Capture the cell that displays the provided text and extract its (x, y) central coordinate. 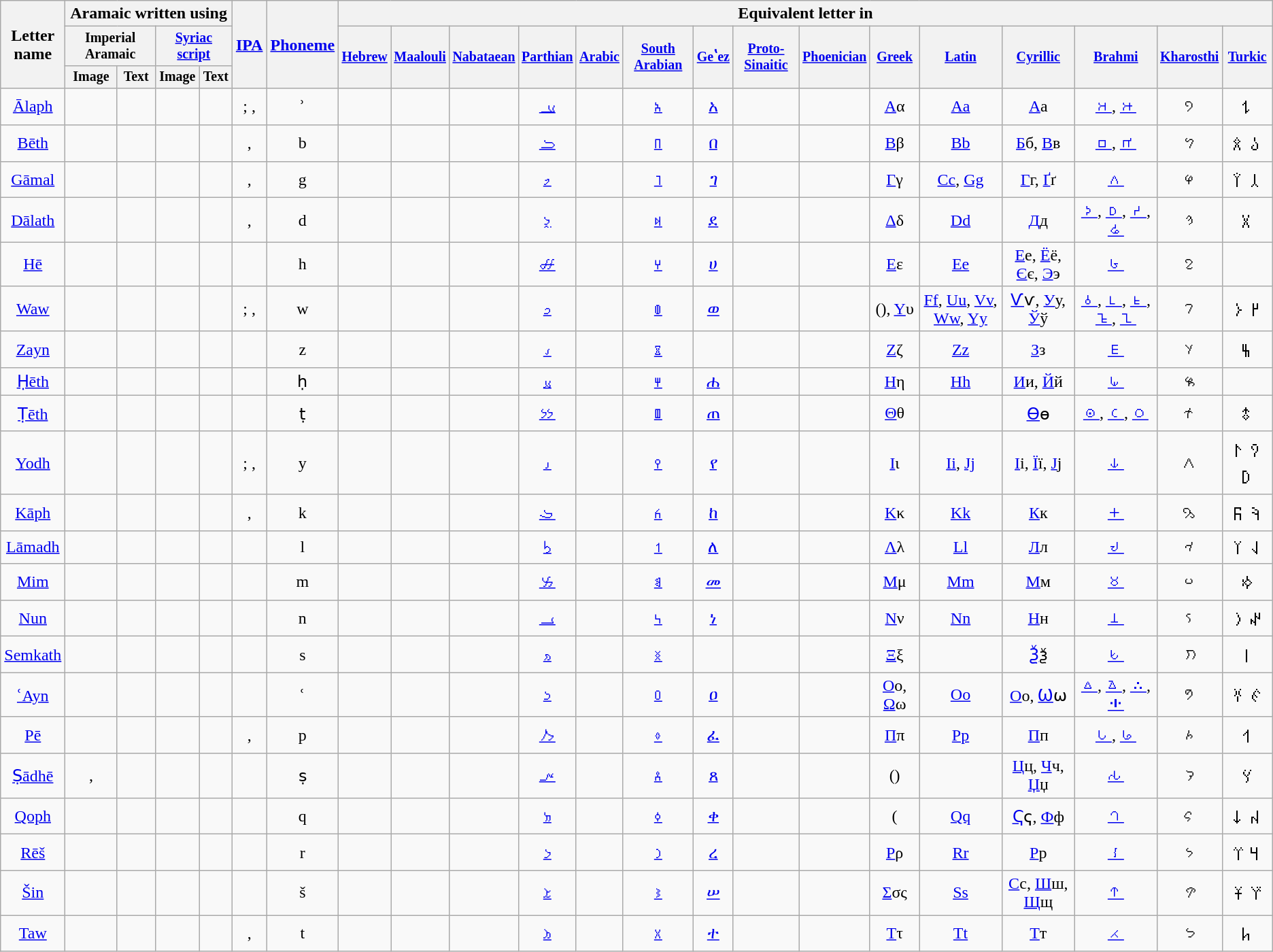
ʿAyn (33, 695)
Proto-Sinaitic (766, 57)
𐨤 (1189, 735)
Cc, Gg (960, 180)
Greek (895, 57)
Šin (33, 894)
𐭑 (547, 775)
h (303, 264)
Ιι (895, 462)
g (303, 180)
Ββ (895, 143)
ወ (713, 309)
𐩴 (658, 180)
Ее, Ёё, Єє, Ээ (1038, 264)
𑀢 (1115, 934)
𐰽 (1247, 775)
Hh (960, 381)
𑀏, 𑀐, 𑀇, 𑀈 (1115, 695)
z (303, 350)
Gāmal (33, 180)
ነ (713, 618)
Mm (960, 581)
Νν (895, 618)
Cyrillic (1038, 57)
r (303, 853)
𐩰 (658, 735)
Аа (1038, 107)
𑀳 (1115, 264)
መ (713, 581)
b (303, 143)
𑀓 (1115, 513)
Λλ (895, 547)
𐰤 𐰣 (1247, 618)
Rr (960, 853)
𐨒 (1189, 180)
𐩩 (658, 934)
ከ (713, 513)
Ξξ (895, 655)
𐭕 (547, 934)
Ṭēth (33, 413)
𐩯 (658, 655)
𐰚 𐰜 (1247, 513)
ḥ (303, 381)
Waw (33, 309)
ገ (713, 180)
Σσς (895, 894)
Θθ (895, 413)
( (895, 816)
𐭄 (547, 264)
𐨑 (1189, 816)
Цц, Чч, Џџ (1038, 775)
k (303, 513)
𑀮 (1115, 547)
Arabic (599, 57)
𐭒 (547, 816)
Ff, Uu, Vv, Ww, Yy (960, 309)
𑀬 (1115, 462)
Оо, Ѡѡ (1038, 695)
Лл (1038, 547)
Ππ (895, 735)
𐨐 (1189, 513)
𐰘 𐰃 𐰖 (1247, 462)
Οο, Ωω (895, 695)
𐭀 (547, 107)
Nabataean (484, 57)
𐰏 𐰍 (1247, 695)
Brahmi (1115, 57)
አ (713, 107)
𐭍 (547, 618)
በ (713, 143)
n (303, 618)
ለ (713, 547)
𐩷 (658, 413)
𐩲 (658, 695)
Нн (1038, 618)
𐨩 (1189, 462)
𐭁 (547, 143)
Ρρ (895, 853)
Ѯѯ (1038, 655)
𐰓 (1247, 220)
s (303, 655)
Бб, Вв (1038, 143)
Kk (960, 513)
𐱂 𐱁 (1247, 894)
𐭏 (547, 695)
South Arabian (658, 57)
Syriac script (193, 46)
Pē (33, 735)
Κκ (895, 513)
ṣ (303, 775)
𐰉 𐰋 (1247, 143)
𐨟 (1189, 934)
ጸ (713, 775)
𐩣 (658, 581)
m (303, 581)
Δδ (895, 220)
𐩥 (658, 309)
Кк (1038, 513)
𑀱 (1115, 655)
Bb (960, 143)
Aa (960, 107)
Ṣādhē (33, 775)
Nn (960, 618)
𐭎 (547, 655)
Ζζ (895, 350)
𐨗 (1189, 350)
𐨓 (1189, 381)
𐩱 (658, 107)
𐨀 (1189, 107)
Equivalent letter in (806, 14)
Εε (895, 264)
𐨠 (1189, 413)
Ѵѵ, Уу, Ўў (1038, 309)
Yodh (33, 462)
Dālath (33, 220)
Semkath (33, 655)
Latin (960, 57)
Mim (33, 581)
𐩠 (658, 264)
() (895, 775)
𐱅 (1247, 934)
l (303, 547)
ተ (713, 934)
Зз (1038, 350)
𐰢 (1247, 581)
𐩢 (658, 381)
𐰁 (1247, 107)
ʿ (303, 695)
Maalouli (420, 57)
ʾ (303, 107)
Γγ (895, 180)
Ττ (895, 934)
𐰲 𐰱 (1247, 180)
𐨱 (1189, 264)
ፈ (713, 735)
𐨪 (1189, 853)
𐩸 (658, 350)
Ḥēth (33, 381)
𐭌 (547, 581)
𐨀𐨅 (1189, 695)
𐭉 (547, 462)
Дд (1038, 220)
𑀭 (1115, 853)
Taw (33, 934)
Гг, Ґґ (1038, 180)
𑀰 (1115, 894)
𐩡 (658, 547)
𑀣, 𑀝, 𑀞 (1115, 413)
Phoneme (303, 45)
𐩦 (658, 894)
𐨣 (1189, 618)
𐭃 (547, 220)
Aramaic written using (149, 14)
Ѳѳ (1038, 413)
Іі, Її, Јј (1038, 462)
𐰞 𐰠 (1247, 547)
Ҁҁ, Фф (1038, 816)
𐰈 𐰆 (1247, 309)
Turkic (1247, 57)
𐭅 (547, 309)
Imperial Aramaic (110, 46)
𐭂 (547, 180)
የ (713, 462)
w (303, 309)
𐨢 (1189, 220)
𐩧 (658, 853)
Ālaph (33, 107)
Μμ (895, 581)
𐨫 (1189, 547)
𑀔 (1115, 816)
𐰯 (1247, 735)
Zayn (33, 350)
𐨮 (1189, 894)
𐭆 (547, 350)
Тт (1038, 934)
Bēth (33, 143)
Qq (960, 816)
𑀤, 𑀥, 𑀟, 𑀠 (1115, 220)
Parthian (547, 57)
ዐ (713, 695)
Zz (960, 350)
𑀖 (1115, 381)
Phoenician (834, 57)
𐩵 (658, 220)
𐩤 (658, 816)
Пп (1038, 735)
𐩬 (658, 618)
Hē (33, 264)
𐰺 𐰼 (1247, 853)
Hebrew (364, 57)
𑀩, 𑀪 (1115, 143)
ቀ (713, 816)
𑀧, 𑀨 (1115, 735)
Ll (960, 547)
𐭋 (547, 547)
𐰴 𐰸 (1247, 816)
𐭈 (547, 413)
Сс, Шш, Щщ (1038, 894)
𐰕 (1247, 350)
𐨬 (1189, 309)
Kāph (33, 513)
ደ (713, 220)
Ss (960, 894)
Pp (960, 735)
𑀦 (1115, 618)
t (303, 934)
Qoph (33, 816)
Rēš (33, 853)
ṭ (303, 413)
𐩮 (658, 775)
𑀕 (1115, 180)
Tt (960, 934)
𑀚 (1115, 350)
Nun (33, 618)
Lāmadh (33, 547)
d (303, 220)
ረ (713, 853)
Мм (1038, 581)
q (303, 816)
y (303, 462)
𐨯 (1189, 775)
𐭇 (547, 381)
𑀲 (1115, 775)
ሐ (713, 381)
Letter name (33, 45)
𐭔 (547, 894)
p (303, 735)
ሀ (713, 264)
Dd (960, 220)
IPA (249, 45)
𐭊 (547, 513)
𐨦 (1189, 143)
𐨭 (1189, 655)
Рр (1038, 853)
Oo (960, 695)
𐭓 (547, 853)
Αα (895, 107)
𐭐 (547, 735)
Ιi, Jj (960, 462)
𑀅, 𑀆 (1115, 107)
ጠ (713, 413)
Ee (960, 264)
𐰾 (1247, 655)
𑀫 (1115, 581)
Ηη (895, 381)
Geʽez (713, 57)
ሠ (713, 894)
𐩫 (658, 513)
𐩨 (658, 143)
𐩺 (658, 462)
𑀯, 𑀉, 𑀊, 𑀒, 𑀑 (1115, 309)
Ии, Йй (1038, 381)
Kharosthi (1189, 57)
𐨨 (1189, 581)
(), Υυ (895, 309)
š (303, 894)
𐱃 (1247, 413)
